Return the [x, y] coordinate for the center point of the cell that contains the specified text.  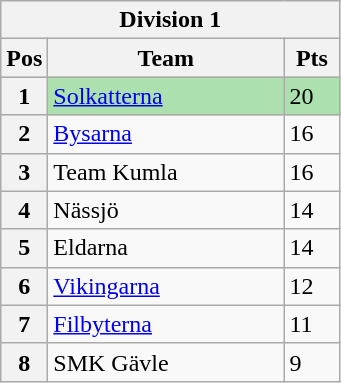
Vikingarna [166, 286]
SMK Gävle [166, 362]
8 [24, 362]
Filbyterna [166, 324]
12 [312, 286]
Division 1 [170, 20]
Pos [24, 58]
5 [24, 248]
Nässjö [166, 210]
2 [24, 134]
Eldarna [166, 248]
4 [24, 210]
Pts [312, 58]
3 [24, 172]
Solkatterna [166, 96]
20 [312, 96]
7 [24, 324]
Team Kumla [166, 172]
Team [166, 58]
6 [24, 286]
1 [24, 96]
Bysarna [166, 134]
11 [312, 324]
9 [312, 362]
